Detect which cell encompasses the target text, then output its [x, y] center coordinate. 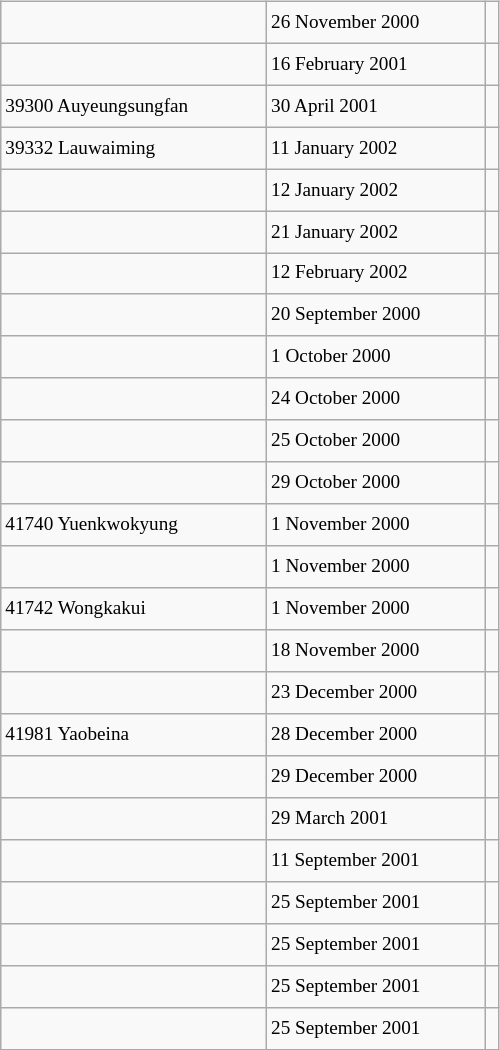
41740 Yuenkwokyung [134, 525]
12 January 2002 [376, 190]
41742 Wongkakui [134, 609]
26 November 2000 [376, 22]
11 September 2001 [376, 861]
28 December 2000 [376, 735]
29 March 2001 [376, 819]
29 December 2000 [376, 777]
29 October 2000 [376, 483]
39300 Auyeungsungfan [134, 106]
21 January 2002 [376, 232]
30 April 2001 [376, 106]
23 December 2000 [376, 693]
39332 Lauwaiming [134, 148]
20 September 2000 [376, 315]
25 October 2000 [376, 441]
16 February 2001 [376, 64]
41981 Yaobeina [134, 735]
18 November 2000 [376, 651]
24 October 2000 [376, 399]
12 February 2002 [376, 274]
1 October 2000 [376, 357]
11 January 2002 [376, 148]
